Output the [X, Y] coordinate of the center of the cell containing the given text.  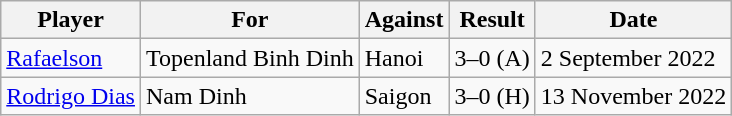
For [250, 20]
Player [71, 20]
Against [404, 20]
Saigon [404, 96]
13 November 2022 [633, 96]
Rafaelson [71, 58]
Result [492, 20]
Date [633, 20]
Topenland Binh Dinh [250, 58]
Hanoi [404, 58]
3–0 (A) [492, 58]
3–0 (H) [492, 96]
Rodrigo Dias [71, 96]
Nam Dinh [250, 96]
2 September 2022 [633, 58]
